Provide the (X, Y) coordinate of the cell's center where the given text is located.  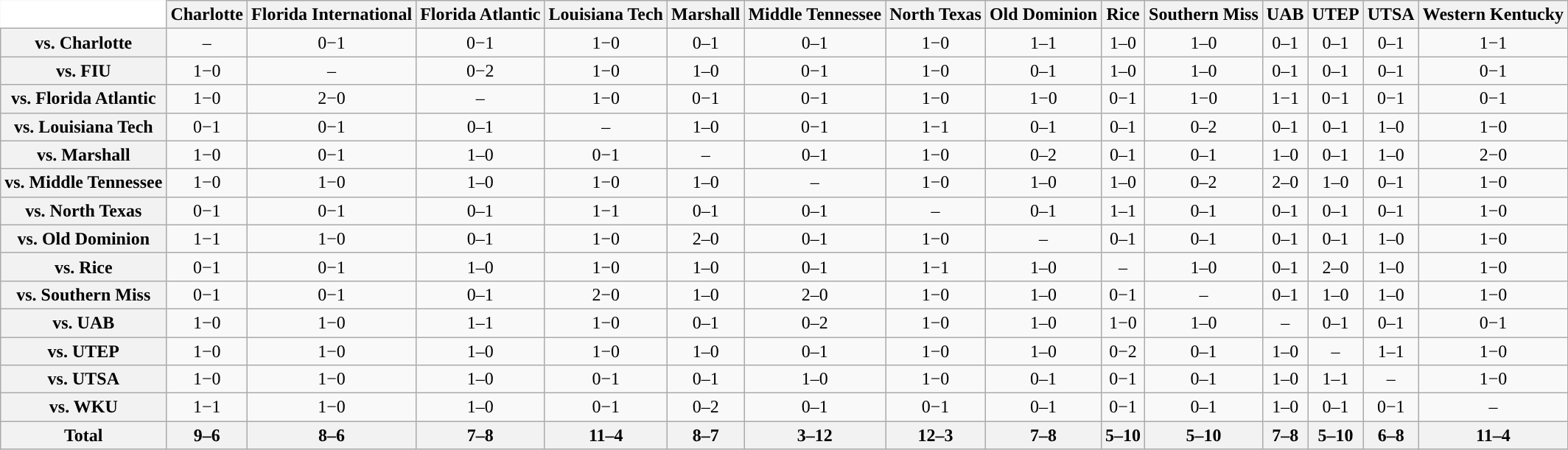
Florida International (332, 15)
UAB (1285, 15)
vs. UTEP (84, 351)
12–3 (936, 435)
UTSA (1391, 15)
Old Dominion (1043, 15)
vs. Southern Miss (84, 295)
Marshall (706, 15)
Western Kentucky (1493, 15)
vs. Louisiana Tech (84, 127)
8–6 (332, 435)
vs. Marshall (84, 155)
vs. FIU (84, 71)
3–12 (815, 435)
vs. Old Dominion (84, 239)
Florida Atlantic (480, 15)
Middle Tennessee (815, 15)
vs. Rice (84, 267)
vs. North Texas (84, 211)
Charlotte (207, 15)
UTEP (1335, 15)
9–6 (207, 435)
vs. UTSA (84, 379)
8–7 (706, 435)
Louisiana Tech (606, 15)
6–8 (1391, 435)
Rice (1123, 15)
Southern Miss (1204, 15)
vs. Middle Tennessee (84, 183)
vs. WKU (84, 407)
vs. Florida Atlantic (84, 99)
vs. Charlotte (84, 43)
North Texas (936, 15)
vs. UAB (84, 323)
Total (84, 435)
